Extract the (x, y) coordinate from the center of the cell holding the provided text.  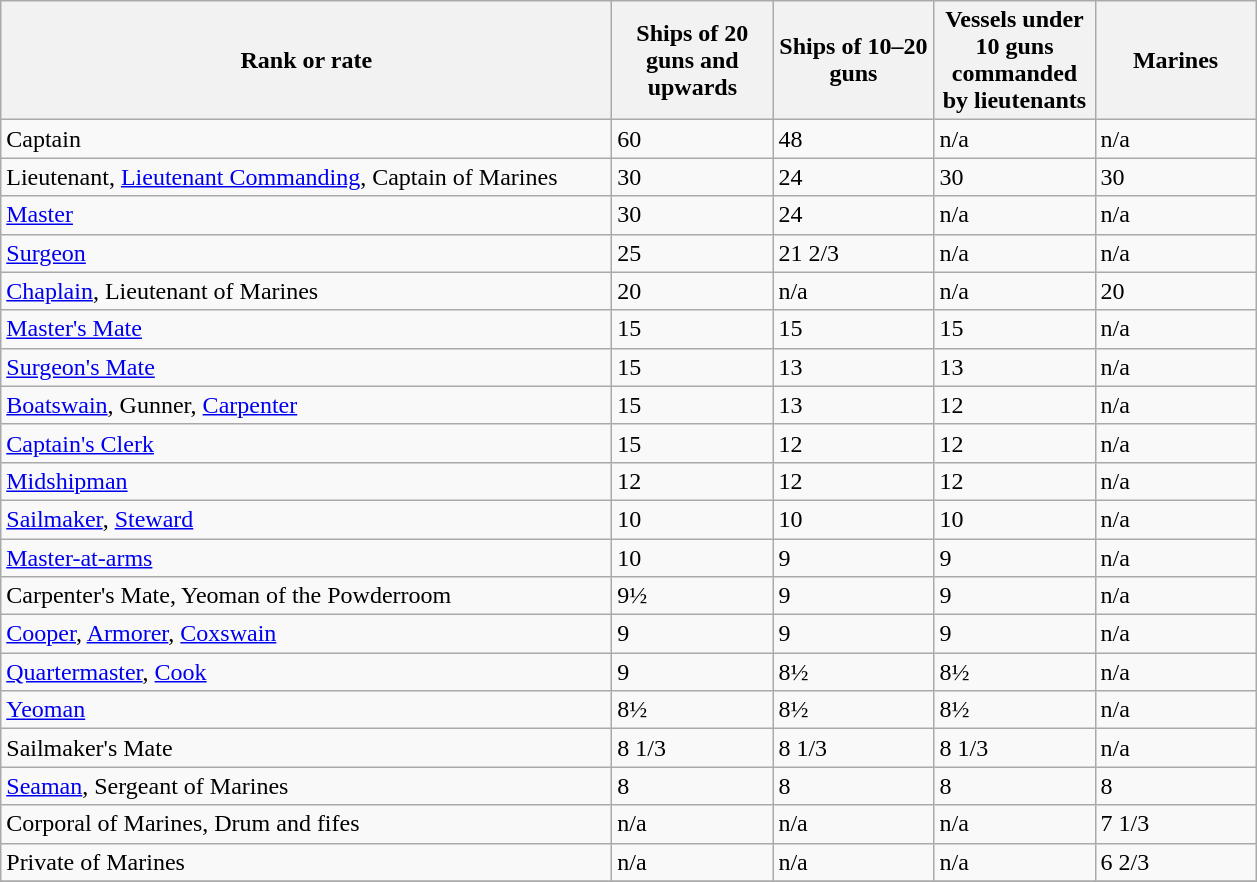
60 (692, 139)
Sailmaker's Mate (306, 748)
Lieutenant, Lieutenant Commanding, Captain of Marines (306, 177)
9½ (692, 596)
6 2/3 (1176, 862)
Quartermaster, Cook (306, 672)
Master's Mate (306, 329)
Yeoman (306, 710)
Boatswain, Gunner, Carpenter (306, 405)
Rank or rate (306, 60)
Private of Marines (306, 862)
Surgeon's Mate (306, 367)
Chaplain, Lieutenant of Marines (306, 291)
25 (692, 253)
Midshipman (306, 481)
Marines (1176, 60)
7 1/3 (1176, 824)
Surgeon (306, 253)
Sailmaker, Steward (306, 519)
Vessels under 10 guns commanded by lieutenants (1014, 60)
Ships of 20 guns and upwards (692, 60)
48 (854, 139)
Seaman, Sergeant of Marines (306, 786)
21 2/3 (854, 253)
Carpenter's Mate, Yeoman of the Powderroom (306, 596)
Ships of 10–20 guns (854, 60)
Cooper, Armorer, Coxswain (306, 634)
Captain's Clerk (306, 443)
Master-at-arms (306, 557)
Master (306, 215)
Corporal of Marines, Drum and fifes (306, 824)
Captain (306, 139)
